For the text-containing cell, return its midpoint in [x, y] coordinate format. 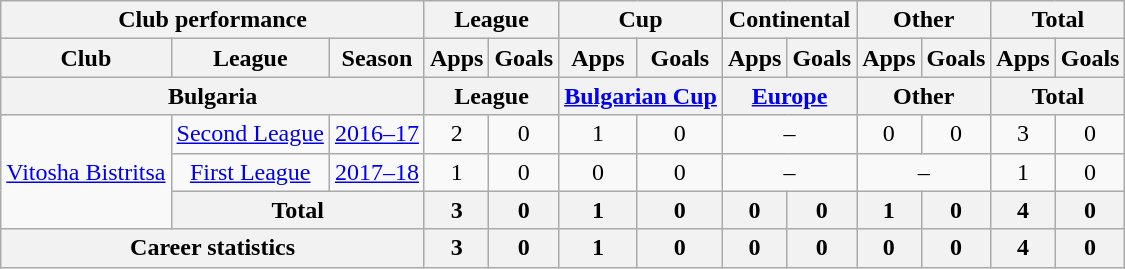
Club performance [213, 20]
2016–17 [376, 134]
First League [250, 172]
Cup [641, 20]
Vitosha Bistritsa [86, 172]
Bulgarian Cup [641, 96]
2 [456, 134]
Club [86, 58]
Continental [789, 20]
Bulgaria [213, 96]
Career statistics [213, 248]
Europe [789, 96]
2017–18 [376, 172]
Season [376, 58]
Second League [250, 134]
